Output the [X, Y] coordinate of the center of the cell containing the given text.  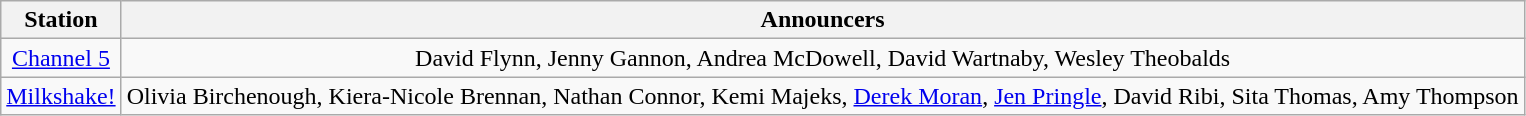
Milkshake! [61, 96]
Olivia Birchenough, Kiera-Nicole Brennan, Nathan Connor, Kemi Majeks, Derek Moran, Jen Pringle, David Ribi, Sita Thomas, Amy Thompson [822, 96]
Announcers [822, 20]
Station [61, 20]
David Flynn, Jenny Gannon, Andrea McDowell, David Wartnaby, Wesley Theobalds [822, 58]
Channel 5 [61, 58]
